Return [X, Y] of the center of cell containing provided text 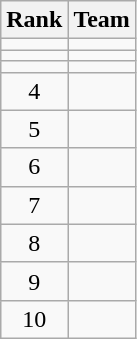
4 [34, 91]
9 [34, 281]
Team [102, 20]
7 [34, 205]
8 [34, 243]
6 [34, 167]
10 [34, 319]
Rank [34, 20]
5 [34, 129]
